Provide the [X, Y] coordinate of the cell's center where the given text is located.  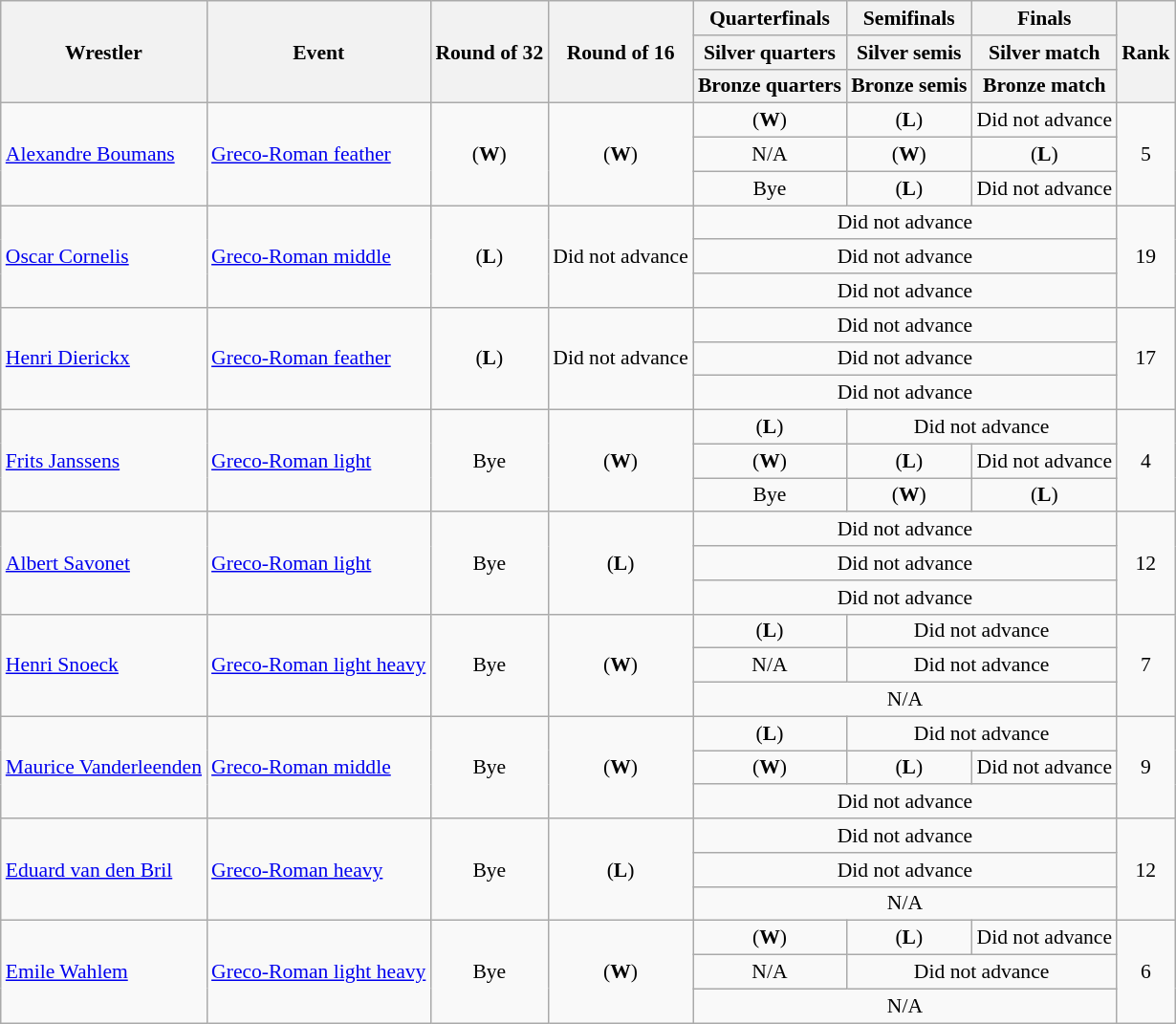
Albert Savonet [103, 564]
Quarterfinals [770, 18]
Henri Snoeck [103, 665]
Wrestler [103, 52]
Event [318, 52]
Alexandre Boumans [103, 155]
Round of 16 [621, 52]
17 [1145, 359]
Bronze match [1045, 86]
Greco-Roman heavy [318, 870]
Round of 32 [490, 52]
Silver quarters [770, 53]
9 [1145, 767]
Henri Dierickx [103, 359]
4 [1145, 461]
Emile Wahlem [103, 971]
Bronze quarters [770, 86]
Maurice Vanderleenden [103, 767]
Bronze semis [908, 86]
Silver semis [908, 53]
Eduard van den Bril [103, 870]
7 [1145, 665]
Silver match [1045, 53]
Rank [1145, 52]
Finals [1045, 18]
Oscar Cornelis [103, 256]
Frits Janssens [103, 461]
6 [1145, 971]
Semifinals [908, 18]
5 [1145, 155]
19 [1145, 256]
